Search for the cell housing the specified text and yield its [x, y] center coordinate. 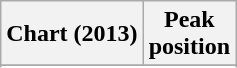
Chart (2013) [72, 34]
Peak position [189, 34]
